Determine the [x, y] coordinate at the center of the cell enclosing the given text.  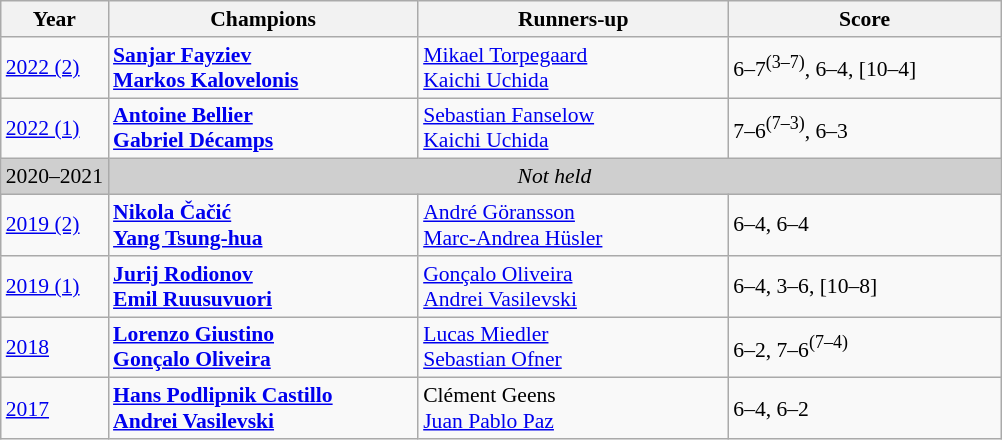
André Göransson Marc-Andrea Hüsler [573, 226]
2022 (2) [54, 68]
Champions [263, 19]
Clément Geens Juan Pablo Paz [573, 408]
6–4, 6–2 [864, 408]
6–4, 3–6, [10–8] [864, 286]
Score [864, 19]
Nikola Čačić Yang Tsung-hua [263, 226]
Mikael Torpegaard Kaichi Uchida [573, 68]
Year [54, 19]
Jurij Rodionov Emil Ruusuvuori [263, 286]
2022 (1) [54, 128]
Hans Podlipnik Castillo Andrei Vasilevski [263, 408]
Sanjar Fayziev Markos Kalovelonis [263, 68]
Gonçalo Oliveira Andrei Vasilevski [573, 286]
6–2, 7–6(7–4) [864, 348]
Sebastian Fanselow Kaichi Uchida [573, 128]
7–6(7–3), 6–3 [864, 128]
2018 [54, 348]
2020–2021 [54, 177]
2019 (1) [54, 286]
Lorenzo Giustino Gonçalo Oliveira [263, 348]
6–4, 6–4 [864, 226]
2019 (2) [54, 226]
Lucas Miedler Sebastian Ofner [573, 348]
6–7(3–7), 6–4, [10–4] [864, 68]
Runners-up [573, 19]
Antoine Bellier Gabriel Décamps [263, 128]
Not held [554, 177]
2017 [54, 408]
